Identify which cell holds the provided text, then report its [X, Y] central coordinate. 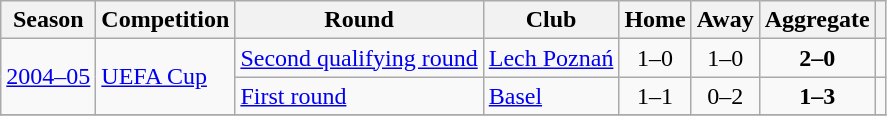
1–1 [655, 96]
Basel [551, 96]
Home [655, 20]
Club [551, 20]
Second qualifying round [359, 58]
1–3 [817, 96]
Competition [166, 20]
First round [359, 96]
2–0 [817, 58]
Away [725, 20]
Lech Poznań [551, 58]
UEFA Cup [166, 77]
Round [359, 20]
2004–05 [48, 77]
Season [48, 20]
Aggregate [817, 20]
0–2 [725, 96]
